Return [X, Y] of the center of cell containing provided text 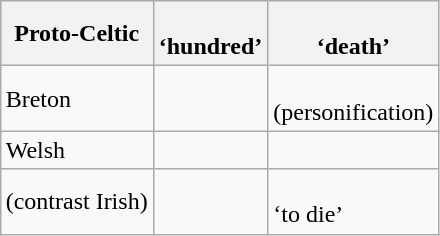
‘hundred’ [210, 34]
Proto-Celtic [76, 34]
‘to die’ [354, 202]
Breton [76, 98]
Welsh [76, 150]
(contrast Irish) [76, 202]
‘death’ [354, 34]
(personification) [354, 98]
